Find where the given text appears and provide that cell's center as [X, Y] coordinate. 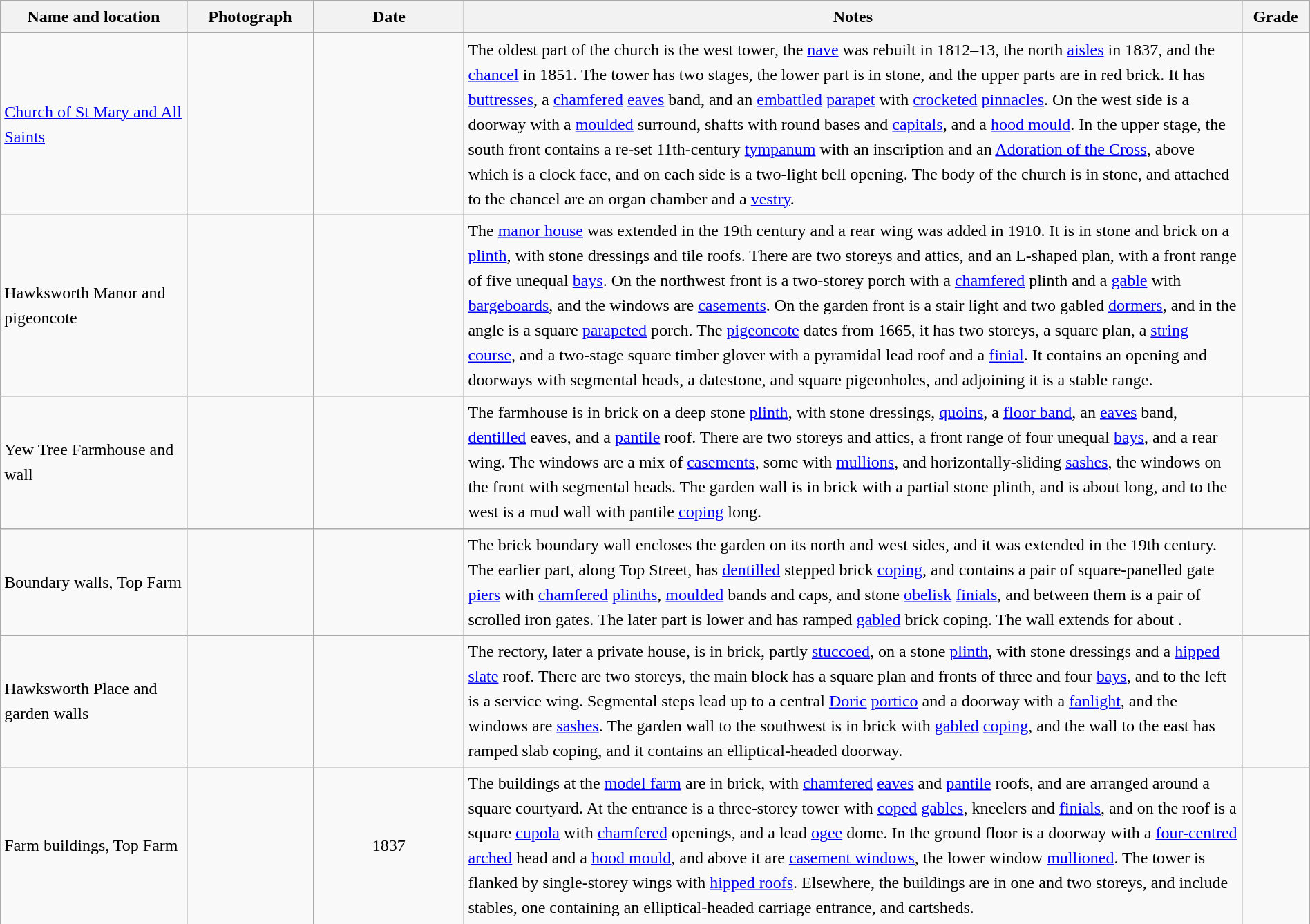
Date [389, 17]
Yew Tree Farmhouse and wall [94, 463]
Notes [853, 17]
Farm buildings, Top Farm [94, 845]
Hawksworth Place and garden walls [94, 702]
Boundary walls, Top Farm [94, 581]
1837 [389, 845]
Grade [1275, 17]
Photograph [250, 17]
Hawksworth Manor and pigeoncote [94, 305]
Name and location [94, 17]
Church of St Mary and All Saints [94, 124]
